Output the (X, Y) coordinate of the center of the cell containing the given text.  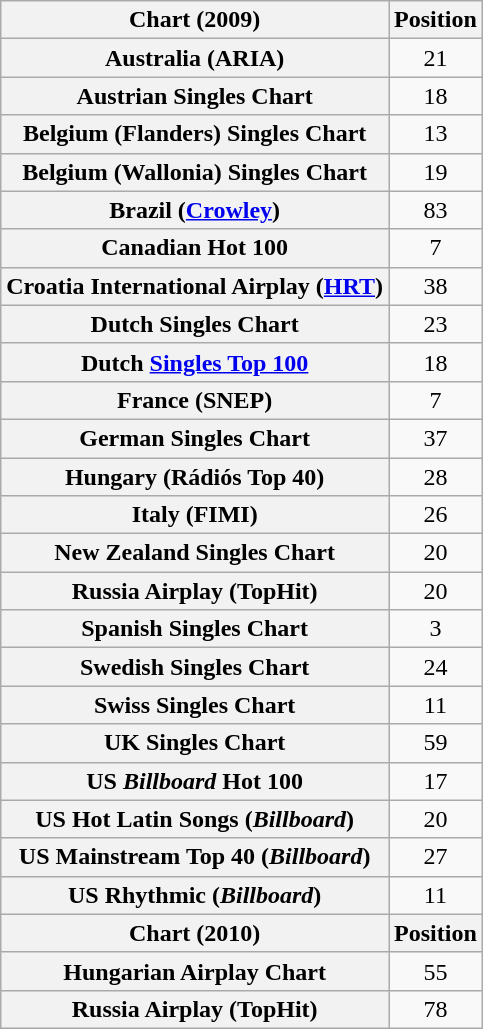
Dutch Singles Top 100 (195, 362)
Spanish Singles Chart (195, 629)
19 (436, 172)
UK Singles Chart (195, 743)
3 (436, 629)
US Billboard Hot 100 (195, 781)
78 (436, 1009)
13 (436, 134)
59 (436, 743)
55 (436, 971)
17 (436, 781)
US Rhythmic (Billboard) (195, 895)
38 (436, 286)
US Mainstream Top 40 (Billboard) (195, 857)
28 (436, 477)
24 (436, 667)
Dutch Singles Chart (195, 324)
Brazil (Crowley) (195, 210)
21 (436, 58)
Croatia International Airplay (HRT) (195, 286)
US Hot Latin Songs (Billboard) (195, 819)
Swiss Singles Chart (195, 705)
France (SNEP) (195, 400)
Belgium (Flanders) Singles Chart (195, 134)
Chart (2009) (195, 20)
23 (436, 324)
26 (436, 515)
Belgium (Wallonia) Singles Chart (195, 172)
Italy (FIMI) (195, 515)
German Singles Chart (195, 438)
Austrian Singles Chart (195, 96)
Swedish Singles Chart (195, 667)
83 (436, 210)
Chart (2010) (195, 933)
Canadian Hot 100 (195, 248)
Hungary (Rádiós Top 40) (195, 477)
37 (436, 438)
New Zealand Singles Chart (195, 553)
Hungarian Airplay Chart (195, 971)
27 (436, 857)
Australia (ARIA) (195, 58)
